Return the (X, Y) coordinate for the center point of the cell that contains the specified text.  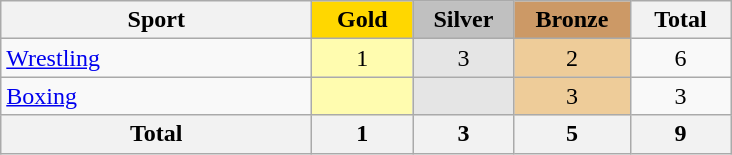
Boxing (156, 96)
Silver (464, 20)
2 (572, 58)
Gold (362, 20)
Wrestling (156, 58)
Sport (156, 20)
9 (680, 134)
6 (680, 58)
Bronze (572, 20)
5 (572, 134)
